Scan for the cell matching the given text and deliver its (x, y) coordinate at center. 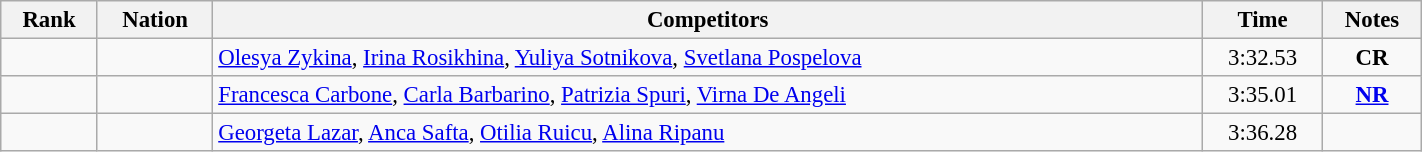
Olesya Zykina, Irina Rosikhina, Yuliya Sotnikova, Svetlana Pospelova (708, 58)
Time (1262, 20)
Francesca Carbone, Carla Barbarino, Patrizia Spuri, Virna De Angeli (708, 95)
Georgeta Lazar, Anca Safta, Otilia Ruicu, Alina Ripanu (708, 133)
3:36.28 (1262, 133)
NR (1372, 95)
Rank (50, 20)
Nation (155, 20)
Competitors (708, 20)
CR (1372, 58)
3:32.53 (1262, 58)
Notes (1372, 20)
3:35.01 (1262, 95)
